Find where the given text appears and provide that cell's center as (x, y) coordinate. 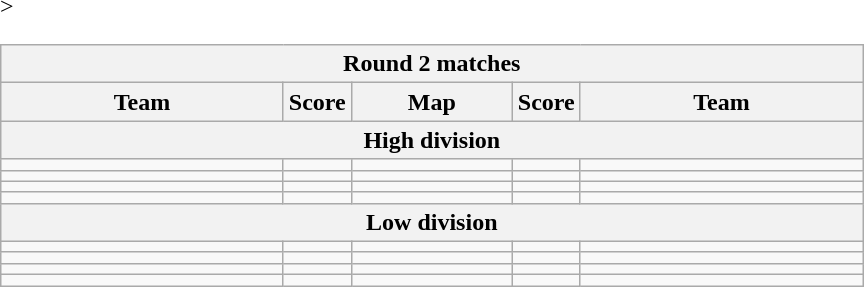
Map (432, 102)
Low division (432, 222)
Round 2 matches (432, 64)
High division (432, 140)
